Determine the [x, y] coordinate at the center of the cell enclosing the given text.  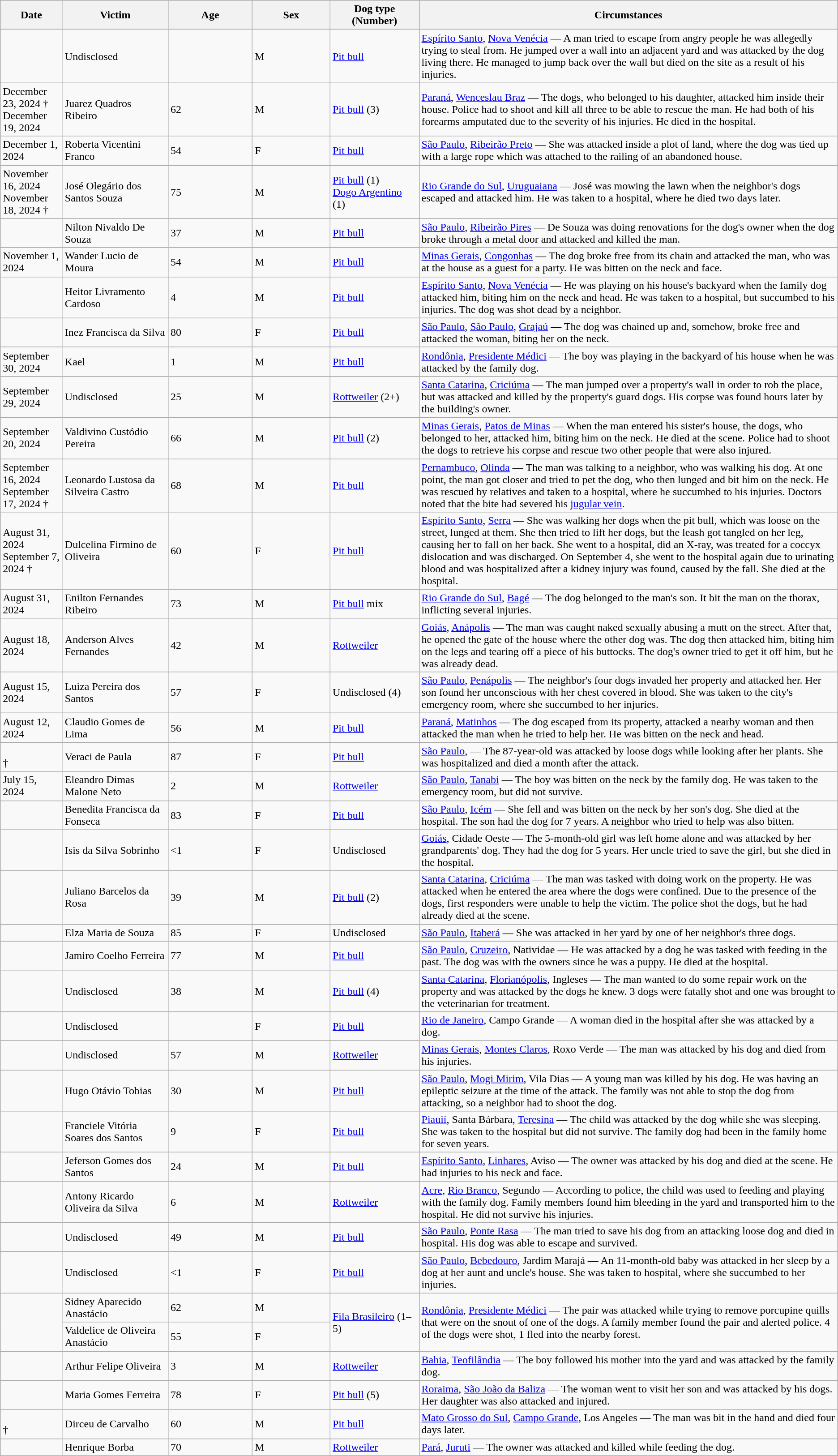
87 [210, 757]
Jeferson Gomes dos Santos [115, 1167]
Leonardo Lustosa da Silveira Castro [115, 485]
Dog type (Number) [374, 15]
Espírito Santo, Linhares, Aviso — The owner was attacked by his dog and died at the scene. He had injuries to his neck and face. [628, 1167]
Maria Gomes Ferreira [115, 1395]
66 [210, 438]
Hugo Otávio Tobias [115, 1091]
Dulcelina Firmino de Oliveira [115, 551]
Claudio Gomes de Lima [115, 728]
Mato Grosso do Sul, Campo Grande, Los Angeles — The man was bit in the hand and died four days later. [628, 1424]
25 [210, 397]
Arthur Felipe Oliveira [115, 1366]
85 [210, 933]
3 [210, 1366]
75 [210, 192]
Benedita Francisca da Fonseca [115, 815]
Rondônia, Presidente Médici — The boy was playing in the backyard of his house when he was attacked by the family dog. [628, 362]
September 20, 2024 [31, 438]
Pit bull (5) [374, 1395]
38 [210, 991]
Pará, Juruti — The owner was attacked and killed while feeding the dog. [628, 1447]
August 15, 2024 [31, 693]
July 15, 2024 [31, 786]
Antony Ricardo Oliveira da Silva [115, 1202]
Roraima, São João da Baliza — The woman went to visit her son and was attacked by his dogs. Her daughter was also attacked and injured. [628, 1395]
Roberta Vicentini Franco [115, 150]
Wander Lucio de Moura [115, 262]
83 [210, 815]
70 [210, 1447]
Sex [291, 15]
55 [210, 1337]
Anderson Alves Fernandes [115, 646]
Pit bull mix [374, 604]
São Paulo, — The 87-year-old was attacked by loose dogs while looking after her plants. She was hospitalized and died a month after the attack. [628, 757]
49 [210, 1238]
Heitor Livramento Cardoso [115, 297]
Undisclosed (4) [374, 693]
Valdelice de Oliveira Anastácio [115, 1337]
30 [210, 1091]
Dirceu de Carvalho [115, 1424]
Pit bull (4) [374, 991]
August 31, 2024 [31, 604]
73 [210, 604]
39 [210, 897]
Age [210, 15]
Enilton Fernandes Ribeiro [115, 604]
Circumstances [628, 15]
Rio Grande do Sul, Bagé — The dog belonged to the man's son. It bit the man on the thorax, inflicting several injuries. [628, 604]
4 [210, 297]
6 [210, 1202]
1 [210, 362]
Rottweiler (2+) [374, 397]
80 [210, 332]
Date [31, 15]
Elza Maria de Souza [115, 933]
September 29, 2024 [31, 397]
September 30, 2024 [31, 362]
Juliano Barcelos da Rosa [115, 897]
São Paulo, Ponte Rasa — The man tried to save his dog from an attacking loose dog and died in hospital. His dog was able to escape and survived. [628, 1238]
São Paulo, Itaberá — She was attacked in her yard by one of her neighbor's three dogs. [628, 933]
November 1, 2024 [31, 262]
Bahia, Teofilândia — The boy followed his mother into the yard and was attacked by the family dog. [628, 1366]
77 [210, 955]
Luiza Pereira dos Santos [115, 693]
Pit bull (1)Dogo Argentino (1) [374, 192]
December 23, 2024 †December 19, 2024 [31, 109]
Kael [115, 362]
Victim [115, 15]
November 16, 2024November 18, 2024 † [31, 192]
September 16, 2024September 17, 2024 † [31, 485]
August 12, 2024 [31, 728]
9 [210, 1132]
Nilton Nivaldo De Souza [115, 233]
56 [210, 728]
78 [210, 1395]
Henrique Borba [115, 1447]
São Paulo, São Paulo, Grajaú — The dog was chained up and, somehow, broke free and attacked the woman, biting her on the neck. [628, 332]
Juarez Quadros Ribeiro [115, 109]
Inez Francisca da Silva [115, 332]
Rio de Janeiro, Campo Grande — A woman died in the hospital after she was attacked by a dog. [628, 1026]
37 [210, 233]
Valdivino Custódio Pereira [115, 438]
68 [210, 485]
24 [210, 1167]
São Paulo, Tanabi — The boy was bitten on the neck by the family dog. He was taken to the emergency room, but did not survive. [628, 786]
Franciele Vitória Soares dos Santos [115, 1132]
Pit bull (3) [374, 109]
August 18, 2024 [31, 646]
2 [210, 786]
José Olegário dos Santos Souza [115, 192]
Sidney Aparecido Anastácio [115, 1307]
42 [210, 646]
Veraci de Paula [115, 757]
Fila Brasileiro (1–5) [374, 1322]
December 1, 2024 [31, 150]
Isis da Silva Sobrinho [115, 850]
Minas Gerais, Montes Claros, Roxo Verde — The man was attacked by his dog and died from his injuries. [628, 1055]
Eleandro Dimas Malone Neto [115, 786]
August 31, 2024September 7, 2024 † [31, 551]
Jamiro Coelho Ferreira [115, 955]
